Search for the cell housing the specified text and yield its (X, Y) center coordinate. 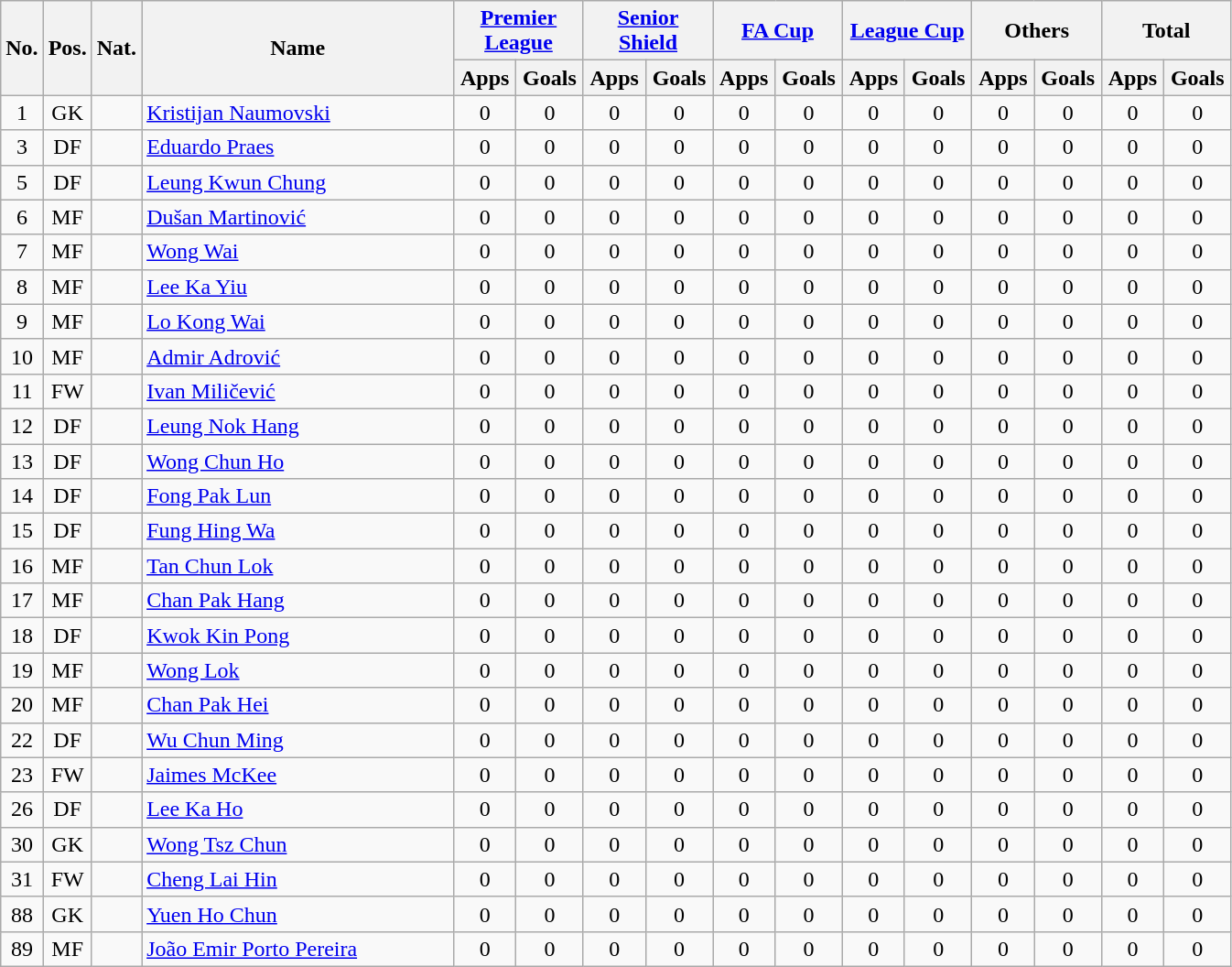
8 (22, 287)
Others (1037, 31)
Wong Chun Ho (298, 461)
1 (22, 113)
17 (22, 601)
Leung Nok Hang (298, 426)
Cheng Lai Hin (298, 879)
Premier League (519, 31)
11 (22, 391)
30 (22, 844)
Tan Chun Lok (298, 566)
João Emir Porto Pereira (298, 949)
13 (22, 461)
89 (22, 949)
Kristijan Naumovski (298, 113)
Eduardo Praes (298, 147)
Wu Chun Ming (298, 740)
18 (22, 636)
FA Cup (778, 31)
Admir Adrović (298, 356)
Lee Ka Yiu (298, 287)
Jaimes McKee (298, 775)
6 (22, 217)
14 (22, 496)
12 (22, 426)
23 (22, 775)
Lee Ka Ho (298, 809)
10 (22, 356)
Wong Wai (298, 252)
16 (22, 566)
Ivan Miličević (298, 391)
15 (22, 531)
20 (22, 705)
Lo Kong Wai (298, 321)
Wong Lok (298, 670)
Chan Pak Hei (298, 705)
5 (22, 182)
9 (22, 321)
Senior Shield (648, 31)
26 (22, 809)
31 (22, 879)
League Cup (907, 31)
Chan Pak Hang (298, 601)
7 (22, 252)
Nat. (116, 48)
Fung Hing Wa (298, 531)
Name (298, 48)
22 (22, 740)
Dušan Martinović (298, 217)
Fong Pak Lun (298, 496)
Pos. (68, 48)
Wong Tsz Chun (298, 844)
Leung Kwun Chung (298, 182)
Yuen Ho Chun (298, 914)
Kwok Kin Pong (298, 636)
88 (22, 914)
19 (22, 670)
3 (22, 147)
No. (22, 48)
Total (1166, 31)
